From the cell containing the given text, extract its center point as (x, y) coordinate. 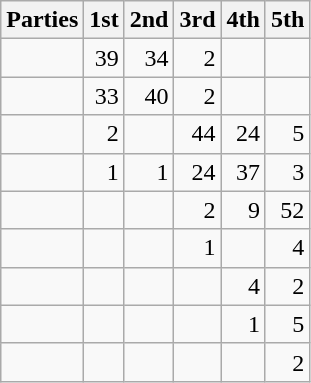
37 (243, 172)
52 (287, 210)
34 (149, 58)
5th (287, 20)
3rd (198, 20)
2nd (149, 20)
39 (104, 58)
33 (104, 96)
Parties (42, 20)
4th (243, 20)
3 (287, 172)
9 (243, 210)
1st (104, 20)
40 (149, 96)
44 (198, 134)
